From the cell containing the given text, extract its center point as (X, Y) coordinate. 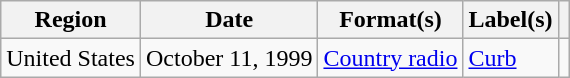
Country radio (390, 58)
October 11, 1999 (228, 58)
Date (228, 20)
Format(s) (390, 20)
United States (71, 58)
Region (71, 20)
Label(s) (510, 20)
Curb (510, 58)
